Identify which cell holds the provided text, then report its (x, y) central coordinate. 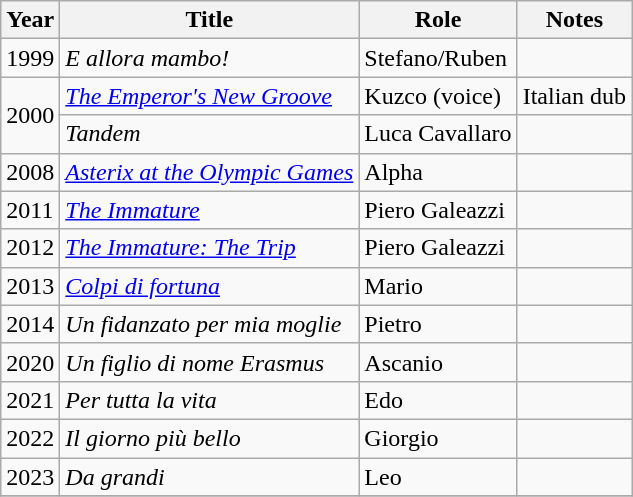
2008 (30, 172)
E allora mambo! (210, 58)
Kuzco (voice) (438, 96)
Asterix at the Olympic Games (210, 172)
Italian dub (574, 96)
Mario (438, 286)
2020 (30, 362)
2021 (30, 400)
2012 (30, 248)
1999 (30, 58)
Un figlio di nome Erasmus (210, 362)
2013 (30, 286)
Luca Cavallaro (438, 134)
Edo (438, 400)
Ascanio (438, 362)
Role (438, 20)
Stefano/Ruben (438, 58)
Un fidanzato per mia moglie (210, 324)
The Emperor's New Groove (210, 96)
Giorgio (438, 438)
The Immature: The Trip (210, 248)
Alpha (438, 172)
Da grandi (210, 477)
2014 (30, 324)
Year (30, 20)
Tandem (210, 134)
Leo (438, 477)
Notes (574, 20)
Colpi di fortuna (210, 286)
2022 (30, 438)
Il giorno più bello (210, 438)
The Immature (210, 210)
Title (210, 20)
Per tutta la vita (210, 400)
2000 (30, 115)
2011 (30, 210)
2023 (30, 477)
Pietro (438, 324)
